Return the (x, y) coordinate for the center point of the cell that contains the specified text.  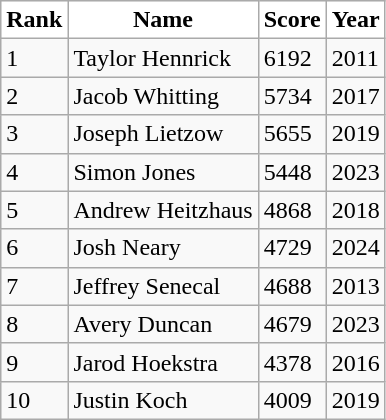
2018 (356, 210)
4868 (292, 210)
6192 (292, 58)
6 (34, 248)
Justin Koch (163, 400)
3 (34, 134)
2 (34, 96)
5 (34, 210)
2017 (356, 96)
Andrew Heitzhaus (163, 210)
2011 (356, 58)
8 (34, 324)
9 (34, 362)
4009 (292, 400)
4729 (292, 248)
Rank (34, 20)
1 (34, 58)
5734 (292, 96)
Jeffrey Senecal (163, 286)
2013 (356, 286)
2016 (356, 362)
Simon Jones (163, 172)
Joseph Lietzow (163, 134)
Jarod Hoekstra (163, 362)
4679 (292, 324)
5655 (292, 134)
Jacob Whitting (163, 96)
Josh Neary (163, 248)
4 (34, 172)
2024 (356, 248)
Avery Duncan (163, 324)
7 (34, 286)
Name (163, 20)
4688 (292, 286)
Year (356, 20)
5448 (292, 172)
4378 (292, 362)
Taylor Hennrick (163, 58)
Score (292, 20)
10 (34, 400)
